Locate the cell with the specified text and output its [X, Y] center coordinate. 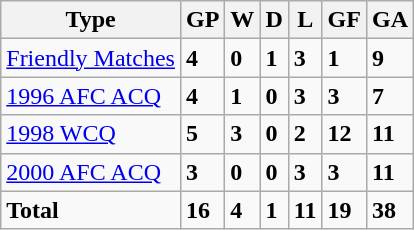
GA [390, 20]
9 [390, 58]
5 [202, 134]
16 [202, 210]
1996 AFC ACQ [91, 96]
Total [91, 210]
Friendly Matches [91, 58]
GP [202, 20]
12 [344, 134]
D [274, 20]
38 [390, 210]
W [242, 20]
L [305, 20]
7 [390, 96]
2 [305, 134]
Type [91, 20]
1998 WCQ [91, 134]
2000 AFC ACQ [91, 172]
GF [344, 20]
19 [344, 210]
